Extract the [X, Y] coordinate from the center of the cell holding the provided text.  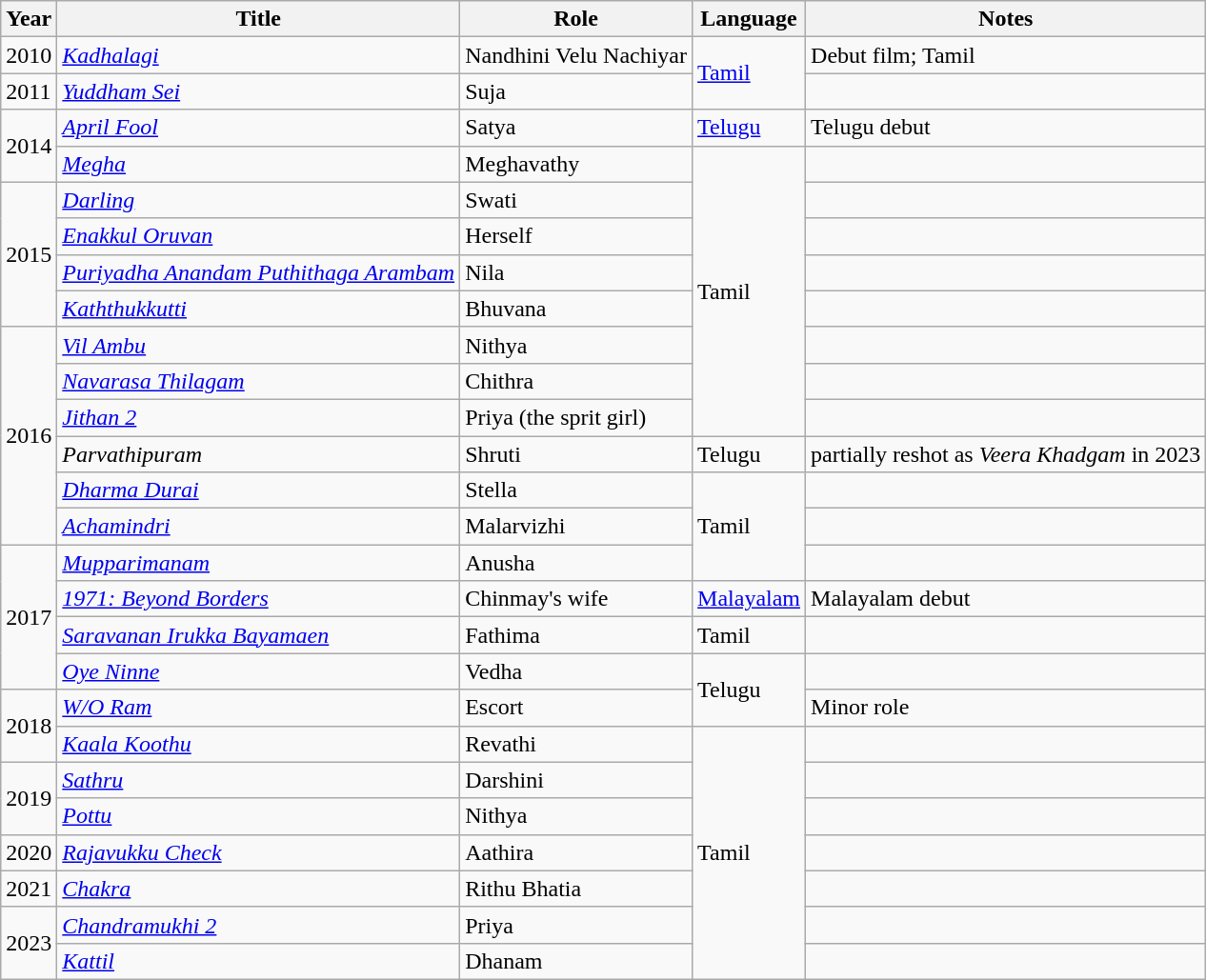
Puriyadha Anandam Puthithaga Arambam [259, 272]
Achamindri [259, 527]
Title [259, 19]
Nandhini Velu Nachiyar [576, 55]
2020 [29, 852]
Satya [576, 128]
Parvathipuram [259, 454]
Enakkul Oruvan [259, 236]
Debut film; Tamil [1006, 55]
Fathima [576, 635]
Aathira [576, 852]
Saravanan Irukka Bayamaen [259, 635]
Darling [259, 200]
Yuddham Sei [259, 91]
Revathi [576, 744]
Megha [259, 164]
1971: Beyond Borders [259, 599]
Notes [1006, 19]
Kaala Koothu [259, 744]
Mupparimanam [259, 563]
Herself [576, 236]
Darshini [576, 780]
Rajavukku Check [259, 852]
2010 [29, 55]
W/O Ram [259, 708]
Malarvizhi [576, 527]
Minor role [1006, 708]
Sathru [259, 780]
Bhuvana [576, 309]
Pottu [259, 816]
Nila [576, 272]
2014 [29, 146]
Malayalam debut [1006, 599]
Rithu Bhatia [576, 889]
Vil Ambu [259, 345]
Oye Ninne [259, 671]
Language [749, 19]
Swati [576, 200]
Vedha [576, 671]
partially reshot as Veera Khadgam in 2023 [1006, 454]
2023 [29, 943]
2016 [29, 435]
Priya (the sprit girl) [576, 417]
Dhanam [576, 961]
2017 [29, 617]
Kattil [259, 961]
Telugu debut [1006, 128]
Meghavathy [576, 164]
2018 [29, 726]
Escort [576, 708]
Anusha [576, 563]
Navarasa Thilagam [259, 381]
2015 [29, 254]
Role [576, 19]
2011 [29, 91]
Malayalam [749, 599]
Priya [576, 925]
Year [29, 19]
2021 [29, 889]
Suja [576, 91]
Chandramukhi 2 [259, 925]
Kadhalagi [259, 55]
Chakra [259, 889]
April Fool [259, 128]
Jithan 2 [259, 417]
Dharma Durai [259, 490]
Chithra [576, 381]
Shruti [576, 454]
Chinmay's wife [576, 599]
2019 [29, 798]
Stella [576, 490]
Kaththukkutti [259, 309]
